Determine the [x, y] coordinate at the center of the cell enclosing the given text.  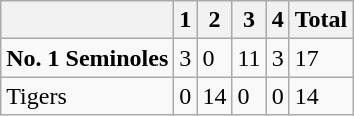
No. 1 Seminoles [88, 58]
4 [278, 20]
Total [321, 20]
1 [186, 20]
Tigers [88, 96]
17 [321, 58]
2 [214, 20]
11 [249, 58]
